Return the [X, Y] coordinate for the center point of the cell that contains the specified text.  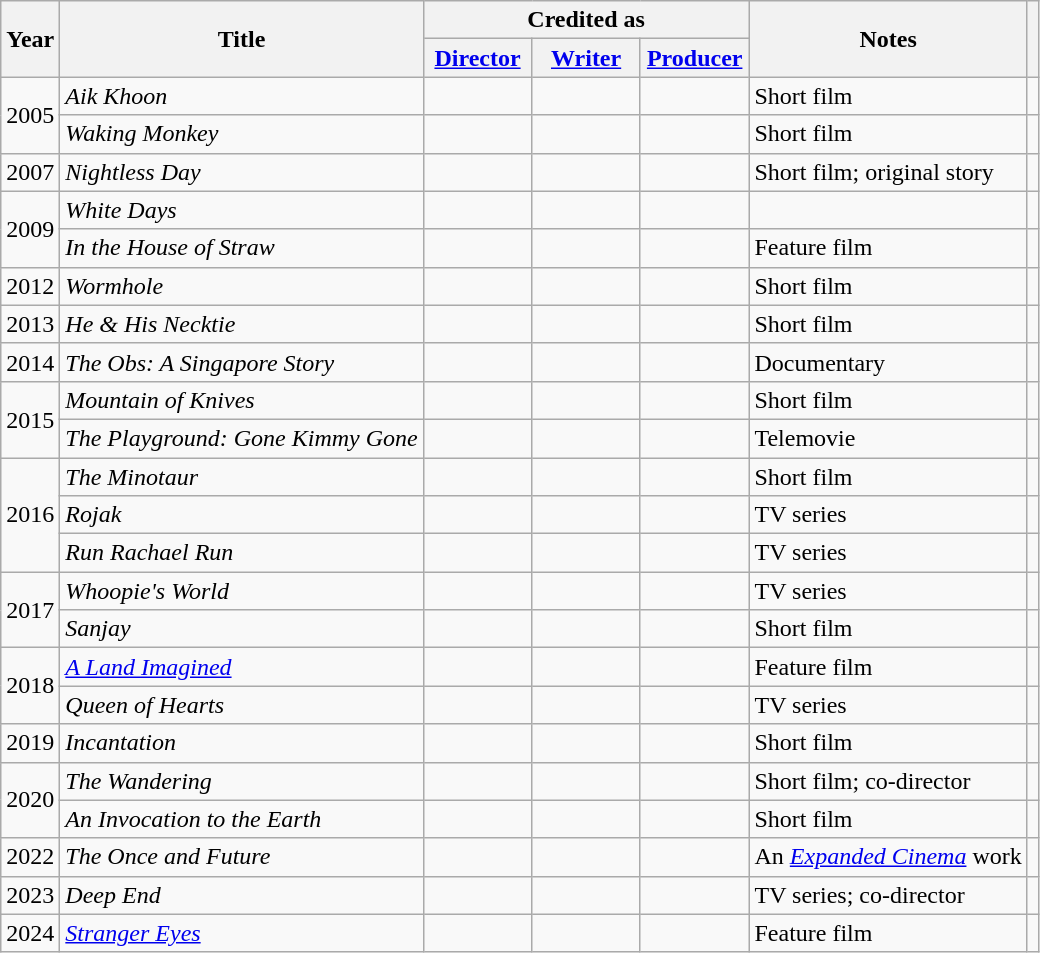
The Playground: Gone Kimmy Gone [242, 438]
Notes [888, 39]
He & His Necktie [242, 324]
Waking Monkey [242, 134]
Short film; co-director [888, 781]
2019 [30, 743]
2017 [30, 610]
An Expanded Cinema work [888, 857]
2024 [30, 933]
A Land Imagined [242, 667]
White Days [242, 210]
Short film; original story [888, 172]
2007 [30, 172]
Producer [694, 58]
The Obs: A Singapore Story [242, 362]
Aik Khoon [242, 96]
2009 [30, 229]
Deep End [242, 895]
2014 [30, 362]
The Wandering [242, 781]
2016 [30, 515]
Nightless Day [242, 172]
Rojak [242, 515]
In the House of Straw [242, 248]
2015 [30, 419]
2018 [30, 686]
Wormhole [242, 286]
2022 [30, 857]
Telemovie [888, 438]
The Once and Future [242, 857]
Whoopie's World [242, 591]
2005 [30, 115]
TV series; co-director [888, 895]
Credited as [586, 20]
Run Rachael Run [242, 553]
2020 [30, 800]
Stranger Eyes [242, 933]
An Invocation to the Earth [242, 819]
Mountain of Knives [242, 400]
2012 [30, 286]
Year [30, 39]
Writer [586, 58]
2023 [30, 895]
Queen of Hearts [242, 705]
2013 [30, 324]
Incantation [242, 743]
Documentary [888, 362]
The Minotaur [242, 477]
Title [242, 39]
Director [478, 58]
Sanjay [242, 629]
